Provide the [x, y] coordinate of the cell's center where the given text is located.  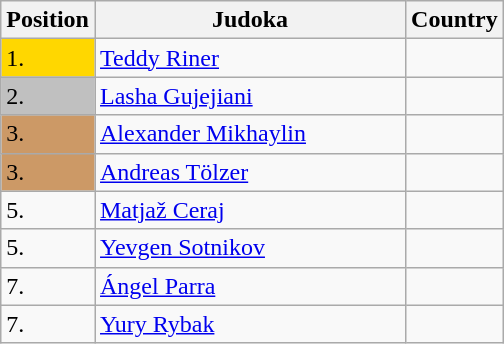
Teddy Riner [250, 58]
Ángel Parra [250, 286]
Alexander Mikhaylin [250, 134]
Yury Rybak [250, 324]
Lasha Gujejiani [250, 96]
Matjaž Ceraj [250, 210]
Andreas Tölzer [250, 172]
2. [48, 96]
Country [455, 20]
Yevgen Sotnikov [250, 248]
1. [48, 58]
Judoka [250, 20]
Position [48, 20]
